Find where the given text appears and provide that cell's center as (x, y) coordinate. 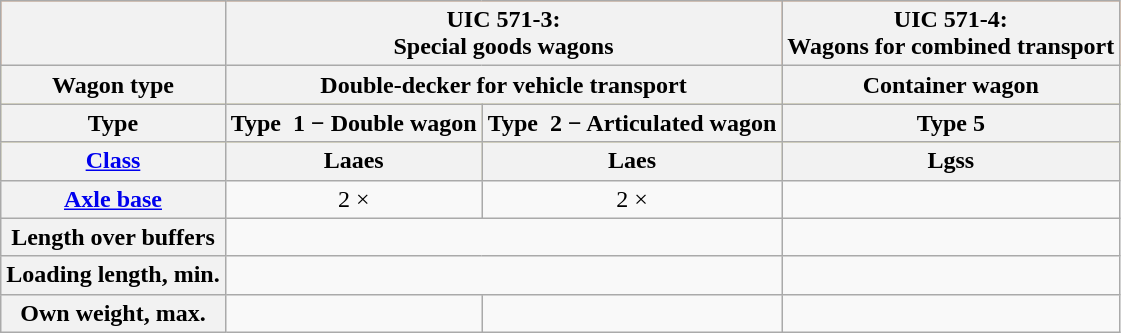
Own weight, max. (113, 313)
Type 2 − Articulated wagon (632, 123)
Laaes (354, 161)
Axle base (113, 199)
Class (113, 161)
Double-decker for vehicle transport (504, 85)
Type 1 − Double wagon (354, 123)
UIC 571-4:Wagons for combined transport (951, 34)
Type (113, 123)
Laes (632, 161)
Container wagon (951, 85)
Type 5 (951, 123)
Lgss (951, 161)
UIC 571-3:Special goods wagons (504, 34)
Wagon type (113, 85)
Loading length, min. (113, 275)
Length over buffers (113, 237)
